From the cell containing the given text, extract its center point as [x, y] coordinate. 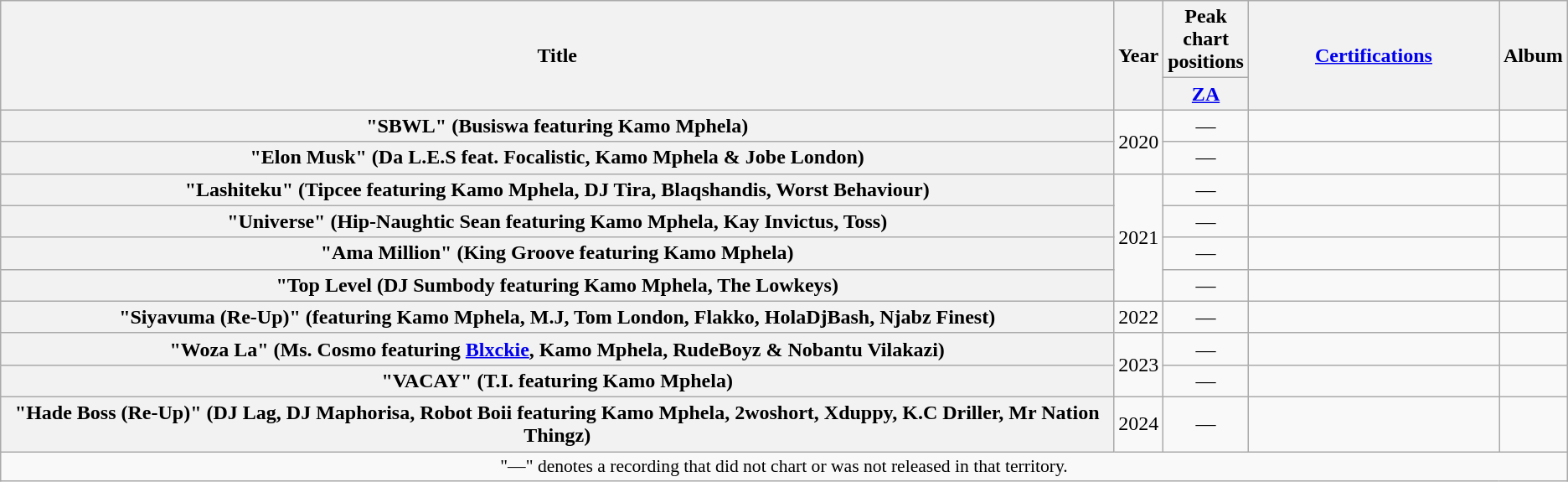
"Universe" (Hip-Naughtic Sean featuring Kamo Mphela, Kay Invictus, Toss) [558, 221]
2023 [1139, 365]
"SBWL" (Busiswa featuring Kamo Mphela) [558, 126]
"VACAY" (T.I. featuring Kamo Mphela) [558, 381]
2022 [1139, 317]
"Woza La" (Ms. Cosmo featuring Blxckie, Kamo Mphela, RudeBoyz & Nobantu Vilakazi) [558, 349]
Peak chart positions [1206, 39]
"Elon Musk" (Da L.E.S feat. Focalistic, Kamo Mphela & Jobe London) [558, 158]
"Top Level (DJ Sumbody featuring Kamo Mphela, The Lowkeys) [558, 285]
"Lashiteku" (Tipcee featuring Kamo Mphela, DJ Tira, Blaqshandis, Worst Behaviour) [558, 189]
"Ama Million" (King Groove featuring Kamo Mphela) [558, 253]
"Hade Boss (Re-Up)" (DJ Lag, DJ Maphorisa, Robot Boii featuring Kamo Mphela, 2woshort, Xduppy, K.C Driller, Mr Nation Thingz) [558, 424]
"Siyavuma (Re-Up)" (featuring Kamo Mphela, M.J, Tom London, Flakko, HolaDjBash, Njabz Finest) [558, 317]
"—" denotes a recording that did not chart or was not released in that territory. [784, 466]
Year [1139, 55]
2021 [1139, 237]
Certifications [1374, 55]
2024 [1139, 424]
Title [558, 55]
2020 [1139, 142]
Album [1534, 55]
ZA [1206, 94]
